Locate the cell with the specified text and output its [X, Y] center coordinate. 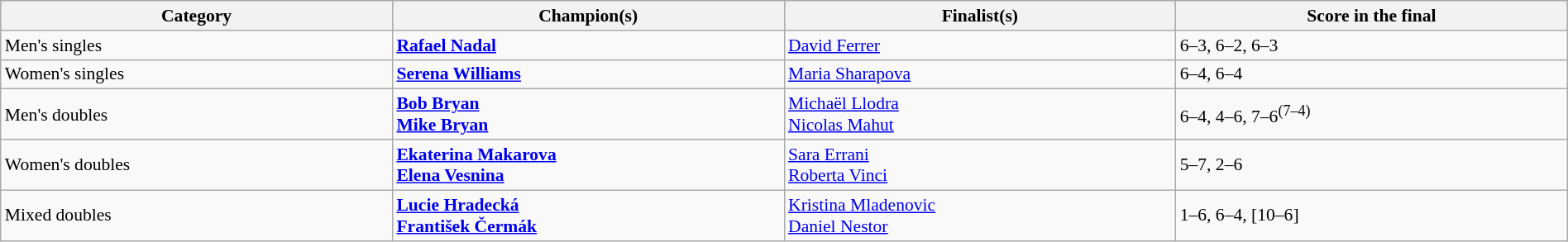
Bob Bryan Mike Bryan [588, 114]
Mixed doubles [197, 215]
6–4, 4–6, 7–6(7–4) [1372, 114]
Maria Sharapova [980, 74]
Rafael Nadal [588, 45]
Serena Williams [588, 74]
Men's singles [197, 45]
Champion(s) [588, 16]
Men's doubles [197, 114]
5–7, 2–6 [1372, 165]
Women's singles [197, 74]
Kristina Mladenovic Daniel Nestor [980, 215]
6–4, 6–4 [1372, 74]
Lucie Hradecká František Čermák [588, 215]
Finalist(s) [980, 16]
Michaël Llodra Nicolas Mahut [980, 114]
6–3, 6–2, 6–3 [1372, 45]
1–6, 6–4, [10–6] [1372, 215]
Women's doubles [197, 165]
Ekaterina Makarova Elena Vesnina [588, 165]
Category [197, 16]
David Ferrer [980, 45]
Score in the final [1372, 16]
Sara Errani Roberta Vinci [980, 165]
